Find where the given text appears and provide that cell's center as [X, Y] coordinate. 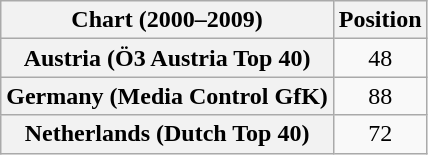
88 [380, 96]
Chart (2000–2009) [168, 20]
Austria (Ö3 Austria Top 40) [168, 58]
72 [380, 134]
Position [380, 20]
Netherlands (Dutch Top 40) [168, 134]
48 [380, 58]
Germany (Media Control GfK) [168, 96]
